Extract the [X, Y] coordinate from the center of the cell holding the provided text.  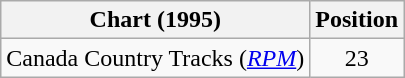
23 [357, 58]
Canada Country Tracks (RPM) [156, 58]
Chart (1995) [156, 20]
Position [357, 20]
